Scan for the cell matching the given text and deliver its [X, Y] coordinate at center. 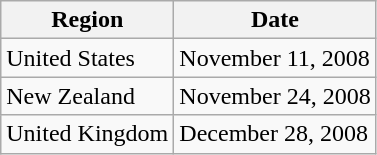
November 11, 2008 [275, 58]
November 24, 2008 [275, 96]
December 28, 2008 [275, 134]
United Kingdom [88, 134]
New Zealand [88, 96]
Region [88, 20]
United States [88, 58]
Date [275, 20]
